Find where the given text appears and provide that cell's center as [X, Y] coordinate. 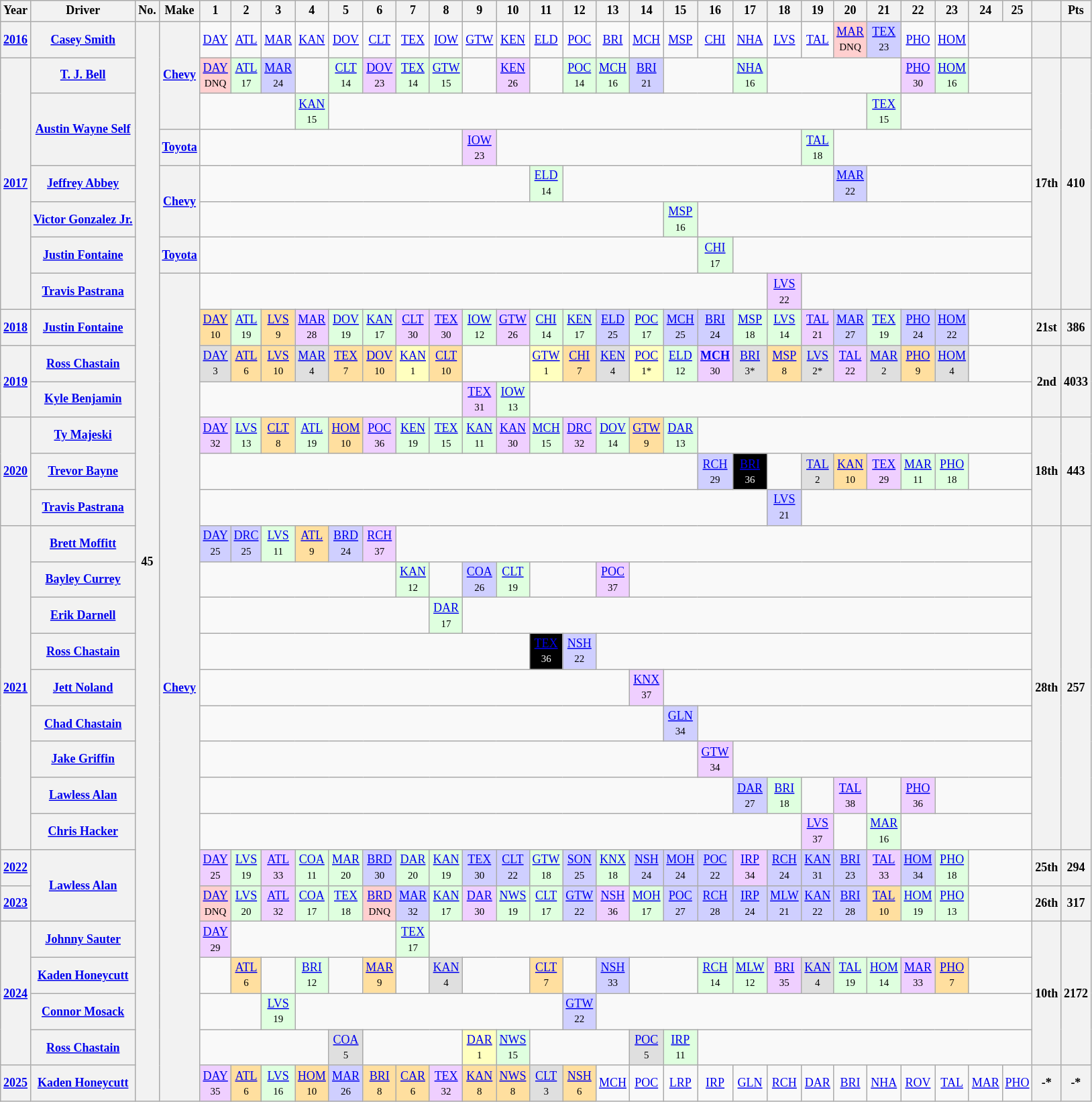
DAY29 [215, 940]
NWS15 [513, 1048]
CLT [380, 40]
NWS8 [513, 1083]
MAR4 [313, 364]
TAL10 [884, 903]
LVS16 [278, 1083]
26th [1046, 903]
SON25 [580, 867]
LVS11 [278, 543]
45 [148, 561]
HOM4 [952, 364]
Trevor Bayne [83, 472]
ELD12 [680, 364]
DAR13 [680, 435]
16 [715, 11]
MCH15 [546, 435]
GTW18 [546, 867]
2018 [16, 327]
DAR1 [480, 1048]
ATL9 [313, 543]
BRDDNQ [380, 903]
KEN4 [613, 364]
410 [1076, 184]
Bayley Currey [83, 580]
Johnny Sauter [83, 940]
PHO24 [918, 327]
DAR30 [480, 903]
4 [313, 11]
CLT22 [513, 867]
BRI23 [851, 867]
CLT3 [546, 1083]
25 [1017, 11]
HOM [952, 40]
HOM34 [918, 867]
Jett Noland [83, 687]
PHO36 [918, 795]
BRD24 [346, 543]
PHO30 [918, 76]
TAL18 [818, 148]
TAL2 [818, 472]
18th [1046, 471]
MOH17 [647, 903]
KAN [313, 40]
CLT10 [446, 364]
CLT14 [346, 76]
MAR24 [278, 76]
BRD30 [380, 867]
DAR27 [750, 795]
PHO9 [918, 364]
MAR9 [380, 975]
POC22 [715, 867]
COA26 [480, 580]
9 [480, 11]
MSP8 [785, 364]
2020 [16, 471]
LVS14 [785, 327]
KEN17 [580, 327]
BRI18 [785, 795]
2024 [16, 994]
TEX14 [413, 76]
MCH30 [715, 364]
KNX18 [613, 867]
TEX18 [346, 903]
DOV10 [380, 364]
MAR22 [851, 184]
CHI17 [715, 256]
6 [380, 11]
DAY10 [215, 327]
MAR33 [918, 975]
Jeffrey Abbey [83, 184]
DAY32 [215, 435]
CHI14 [546, 327]
2019 [16, 381]
NSH22 [580, 651]
POC17 [647, 327]
NSH24 [647, 867]
RCH29 [715, 472]
IOW [446, 40]
NHA16 [750, 76]
CAR6 [413, 1083]
POC1* [647, 364]
DAY35 [215, 1083]
MCH25 [680, 327]
TEX17 [413, 940]
2nd [1046, 381]
2021 [16, 687]
TEX [413, 40]
3 [278, 11]
DAY [215, 40]
17 [750, 11]
257 [1076, 687]
CHI [715, 40]
RCH14 [715, 975]
TAL38 [851, 795]
CHI7 [580, 364]
Jake Griffin [83, 759]
LVS20 [246, 903]
KEN19 [413, 435]
NWS19 [513, 903]
KAN31 [818, 867]
2017 [16, 184]
11 [546, 11]
2022 [16, 867]
PHO13 [952, 903]
2025 [16, 1083]
Chris Hacker [83, 832]
CLT30 [413, 327]
IOW13 [513, 400]
Chad Chastain [83, 724]
KAN11 [480, 435]
MOH24 [680, 867]
MAR26 [346, 1083]
POC37 [613, 580]
POC36 [380, 435]
PHO7 [952, 975]
LVS13 [246, 435]
GLN [750, 1083]
Driver [83, 11]
MAR20 [346, 867]
IRP [715, 1083]
14 [647, 11]
No. [148, 11]
KAN 8 [480, 1083]
COA5 [346, 1048]
TEX31 [480, 400]
BRI28 [851, 903]
HOM19 [918, 903]
CLT7 [546, 975]
Victor Gonzalez Jr. [83, 219]
POC27 [680, 903]
MAR27 [851, 327]
TAL21 [818, 327]
25th [1046, 867]
TAL22 [851, 364]
COA17 [313, 903]
21st [1046, 327]
IOW23 [480, 148]
ATL [246, 40]
GTW15 [446, 76]
TEX32 [446, 1083]
MAR2 [884, 364]
DAR [818, 1083]
MSP16 [680, 219]
294 [1076, 867]
DRC32 [580, 435]
KAN15 [313, 111]
MAR11 [918, 472]
LVS22 [785, 292]
DRC25 [246, 543]
1 [215, 11]
HOM14 [884, 975]
TEX23 [884, 40]
DOV14 [613, 435]
2023 [16, 903]
MAR32 [413, 903]
Year [16, 11]
ELD14 [546, 184]
GLN34 [680, 724]
LVS10 [278, 364]
ATL32 [278, 903]
28th [1046, 687]
LVS21 [785, 508]
2016 [16, 40]
CLT19 [513, 580]
TAL33 [884, 867]
RCH24 [785, 867]
T. J. Bell [83, 76]
Pts [1076, 11]
ELD [546, 40]
BRI35 [785, 975]
BRI3* [750, 364]
KAN30 [513, 435]
LVS9 [278, 327]
HOM16 [952, 76]
LVS37 [818, 832]
Ty Majeski [83, 435]
NSH6 [580, 1083]
KEN26 [513, 76]
386 [1076, 327]
TEX29 [884, 472]
BRI36 [750, 472]
22 [918, 11]
10 [513, 11]
TEX19 [884, 327]
RCH28 [715, 903]
24 [985, 11]
Austin Wayne Self [83, 129]
19 [818, 11]
GTW34 [715, 759]
BRI12 [313, 975]
POC5 [647, 1048]
GTW1 [546, 364]
DOV [346, 40]
13 [613, 11]
KAN22 [818, 903]
IRP34 [750, 867]
KAN10 [851, 472]
Erik Darnell [83, 616]
17th [1046, 184]
GTW26 [513, 327]
MLW21 [785, 903]
DAY3 [215, 364]
RCH [785, 1083]
POC14 [580, 76]
DOV19 [346, 327]
12 [580, 11]
443 [1076, 471]
KEN [513, 40]
MSP18 [750, 327]
Casey Smith [83, 40]
TAL19 [851, 975]
KAN12 [413, 580]
IOW12 [480, 327]
10th [1046, 994]
NSH36 [613, 903]
CLT17 [546, 903]
8 [446, 11]
MLW12 [750, 975]
DOV23 [380, 76]
ATL33 [278, 867]
23 [952, 11]
NSH33 [613, 975]
MSP [680, 40]
4033 [1076, 381]
IRP11 [680, 1048]
18 [785, 11]
DAR17 [446, 616]
GTW9 [647, 435]
LRP [680, 1083]
MAR16 [884, 832]
BRI24 [715, 327]
DAR20 [413, 867]
LVS [785, 40]
MARDNQ [851, 40]
Connor Mosack [83, 1011]
BRI8 [380, 1083]
21 [884, 11]
COA11 [313, 867]
317 [1076, 903]
HOM22 [952, 327]
MAR28 [313, 327]
CLT8 [278, 435]
7 [413, 11]
MCH16 [613, 76]
KAN1 [413, 364]
TEX36 [546, 651]
ELD25 [613, 327]
5 [346, 11]
GTW [480, 40]
KAN19 [446, 867]
20 [851, 11]
TEX7 [346, 364]
Brett Moffitt [83, 543]
BRI21 [647, 76]
15 [680, 11]
ROV [918, 1083]
Kyle Benjamin [83, 400]
Make [180, 11]
LVS2* [818, 364]
2 [246, 11]
KNX37 [647, 687]
2172 [1076, 994]
ATL17 [246, 76]
IRP24 [750, 903]
RCH37 [380, 543]
